Scan for the cell matching the given text and deliver its (x, y) coordinate at center. 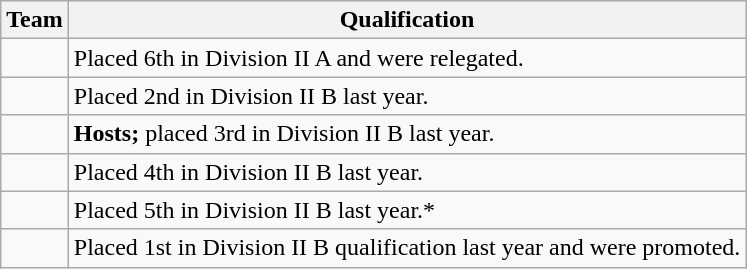
Placed 5th in Division II B last year.* (407, 210)
Placed 6th in Division II A and were relegated. (407, 58)
Placed 1st in Division II B qualification last year and were promoted. (407, 248)
Hosts; placed 3rd in Division II B last year. (407, 134)
Qualification (407, 20)
Placed 2nd in Division II B last year. (407, 96)
Placed 4th in Division II B last year. (407, 172)
Team (35, 20)
